Output the (x, y) coordinate of the center of the cell containing the given text.  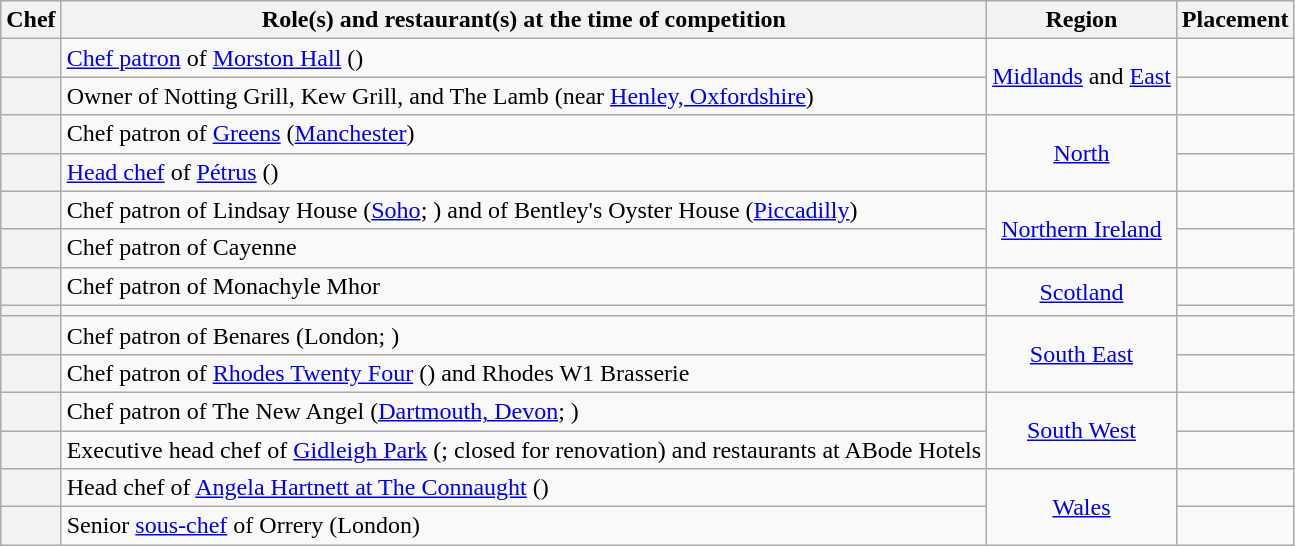
Head chef of Angela Hartnett at The Connaught () (524, 488)
Chef patron of Rhodes Twenty Four () and Rhodes W1 Brasserie (524, 373)
Midlands and East (1082, 77)
Owner of Notting Grill, Kew Grill, and The Lamb (near Henley, Oxfordshire) (524, 96)
Placement (1235, 20)
Chef patron of Greens (Manchester) (524, 134)
Chef patron of Lindsay House (Soho; ) and of Bentley's Oyster House (Piccadilly) (524, 210)
Chef patron of Benares (London; ) (524, 335)
Senior sous-chef of Orrery (London) (524, 526)
Wales (1082, 507)
South East (1082, 354)
Chef (31, 20)
Chef patron of Cayenne (524, 248)
Role(s) and restaurant(s) at the time of competition (524, 20)
Executive head chef of Gidleigh Park (; closed for renovation) and restaurants at ABode Hotels (524, 449)
Chef patron of Morston Hall () (524, 58)
Chef patron of The New Angel (Dartmouth, Devon; ) (524, 411)
Head chef of Pétrus () (524, 172)
Scotland (1082, 292)
Region (1082, 20)
Chef patron of Monachyle Mhor (524, 286)
North (1082, 153)
South West (1082, 430)
Northern Ireland (1082, 229)
